Detect which cell encompasses the target text, then output its [X, Y] center coordinate. 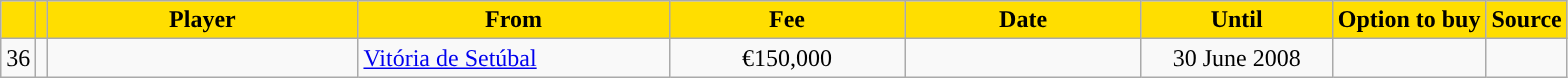
Vitória de Setúbal [514, 58]
Date [1023, 20]
€150,000 [787, 58]
Player [202, 20]
Until [1236, 20]
36 [18, 58]
Source [1526, 20]
Fee [787, 20]
Option to buy [1409, 20]
30 June 2008 [1236, 58]
From [514, 20]
